Output the (X, Y) coordinate of the center of the cell containing the given text.  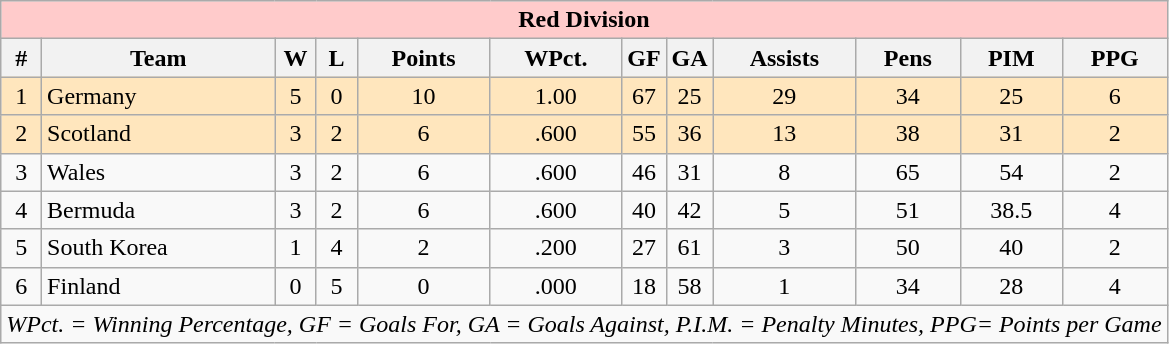
Wales (158, 172)
46 (644, 172)
8 (784, 172)
28 (1011, 286)
WPct. (556, 58)
.000 (556, 286)
36 (690, 134)
38 (908, 134)
L (336, 58)
# (22, 58)
PPG (1114, 58)
55 (644, 134)
Scotland (158, 134)
Red Division (584, 20)
67 (644, 96)
Points (424, 58)
65 (908, 172)
WPct. = Winning Percentage, GF = Goals For, GA = Goals Against, P.I.M. = Penalty Minutes, PPG= Points per Game (584, 324)
54 (1011, 172)
W (296, 58)
.200 (556, 248)
Finland (158, 286)
58 (690, 286)
PIM (1011, 58)
South Korea (158, 248)
Germany (158, 96)
27 (644, 248)
13 (784, 134)
Bermuda (158, 210)
51 (908, 210)
Team (158, 58)
18 (644, 286)
GA (690, 58)
42 (690, 210)
38.5 (1011, 210)
1.00 (556, 96)
Assists (784, 58)
Pens (908, 58)
29 (784, 96)
GF (644, 58)
61 (690, 248)
10 (424, 96)
50 (908, 248)
